Locate the cell with the specified text and output its [X, Y] center coordinate. 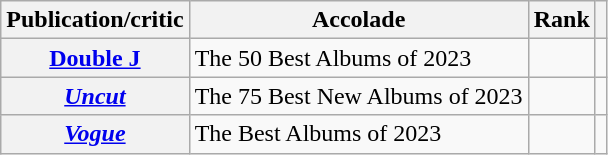
Publication/critic [95, 20]
Accolade [358, 20]
Double J [95, 58]
Uncut [95, 96]
The Best Albums of 2023 [358, 134]
Rank [562, 20]
The 50 Best Albums of 2023 [358, 58]
Vogue [95, 134]
The 75 Best New Albums of 2023 [358, 96]
